Output the [X, Y] coordinate of the center of the cell containing the given text.  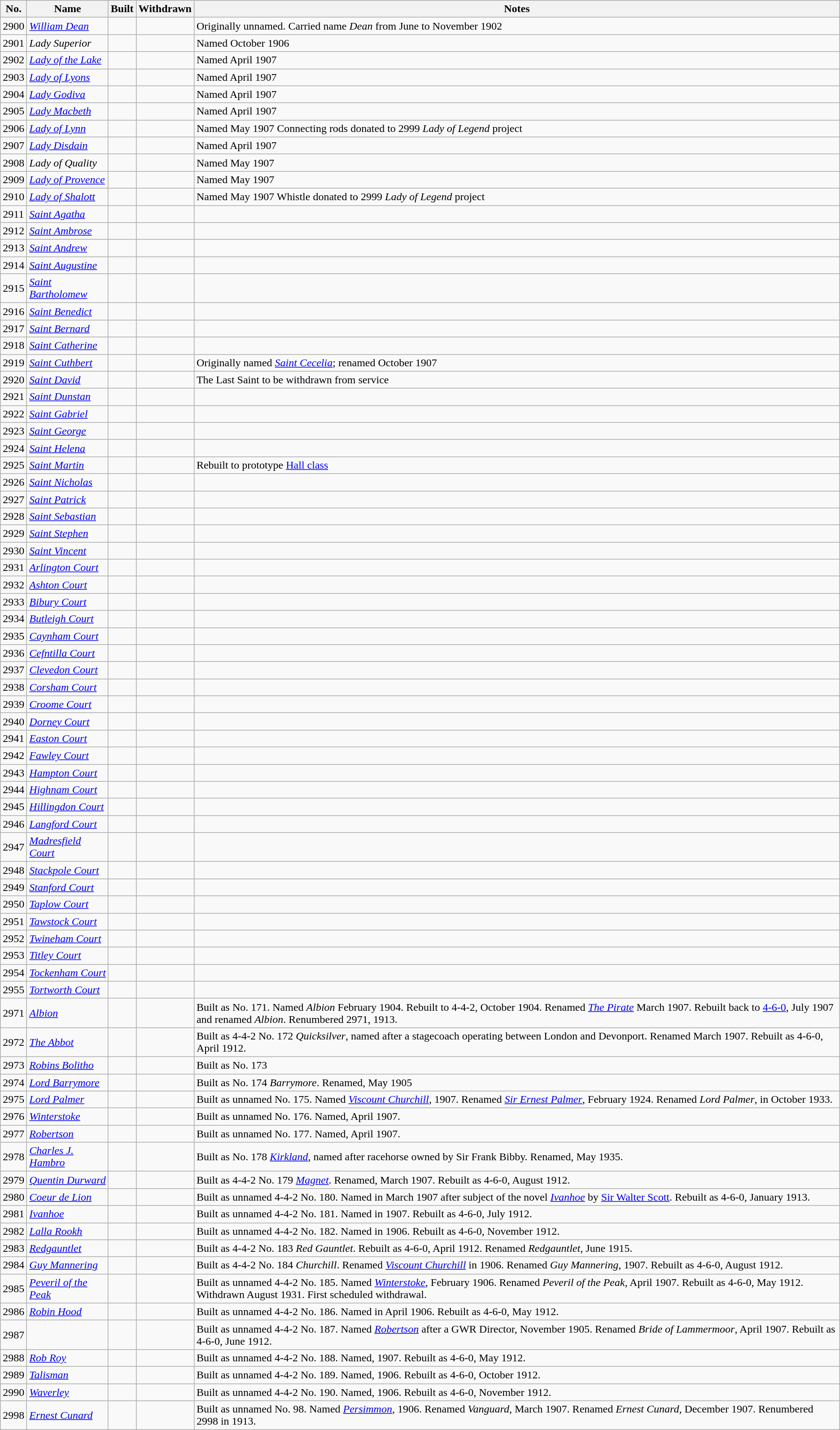
2917 [13, 329]
Lalla Rookh [68, 1231]
Built as unnamed 4-4-2 No. 188. Named, 1907. Rebuilt as 4-6-0, May 1912. [517, 1358]
2927 [13, 500]
Built [122, 9]
Stackpole Court [68, 870]
Saint Stephen [68, 534]
Saint Cuthbert [68, 363]
2986 [13, 1312]
2932 [13, 585]
Arlington Court [68, 568]
Ashton Court [68, 585]
2944 [13, 790]
Tawstock Court [68, 921]
2903 [13, 77]
2916 [13, 311]
Corsham Court [68, 687]
2988 [13, 1358]
2980 [13, 1197]
Named October 1906 [517, 43]
Easton Court [68, 738]
2950 [13, 904]
No. [13, 9]
Robertson [68, 1134]
Withdrawn [165, 9]
Ernest Cunard [68, 1416]
Albion [68, 1013]
2906 [13, 128]
2948 [13, 870]
Lady of Lyons [68, 77]
Fawley Court [68, 755]
Rebuilt to prototype Hall class [517, 465]
Originally unnamed. Carried name Dean from June to November 1902 [517, 26]
2984 [13, 1265]
Built as No. 174 Barrymore. Renamed, May 1905 [517, 1082]
2937 [13, 670]
Ivanhoe [68, 1214]
2902 [13, 60]
Lady of the Lake [68, 60]
Built as 4-4-2 No. 179 Magnet. Renamed, March 1907. Rebuilt as 4-6-0, August 1912. [517, 1180]
Saint Agatha [68, 214]
2933 [13, 602]
The Abbot [68, 1042]
2914 [13, 265]
Dorney Court [68, 721]
Saint David [68, 380]
Robins Bolitho [68, 1065]
2904 [13, 94]
Saint Sebastian [68, 517]
2936 [13, 653]
Named May 1907 Connecting rods donated to 2999 Lady of Legend project [517, 128]
Lady of Quality [68, 162]
2978 [13, 1157]
Taplow Court [68, 904]
Quentin Durward [68, 1180]
2947 [13, 847]
Saint Bartholomew [68, 288]
Madresfield Court [68, 847]
2934 [13, 619]
2905 [13, 111]
Originally named Saint Cecelia; renamed October 1907 [517, 363]
2909 [13, 180]
Cefntilla Court [68, 653]
Tockenham Court [68, 973]
Built as unnamed No. 175. Named Viscount Churchill, 1907. Renamed Sir Ernest Palmer, February 1924. Renamed Lord Palmer, in October 1933. [517, 1100]
Saint Nicholas [68, 482]
Clevedon Court [68, 670]
2921 [13, 397]
Langford Court [68, 824]
Lord Barrymore [68, 1082]
2975 [13, 1100]
Waverley [68, 1392]
Redgauntlet [68, 1248]
2942 [13, 755]
Croome Court [68, 704]
Charles J. Hambro [68, 1157]
2911 [13, 214]
Named May 1907 Whistle donated to 2999 Lady of Legend project [517, 197]
2919 [13, 363]
Built as unnamed No. 177. Named, April 1907. [517, 1134]
2907 [13, 145]
2974 [13, 1082]
Built as 4-4-2 No. 184 Churchill. Renamed Viscount Churchill in 1906. Renamed Guy Mannering, 1907. Rebuilt as 4-6-0, August 1912. [517, 1265]
2981 [13, 1214]
Winterstoke [68, 1117]
2987 [13, 1335]
Hillingdon Court [68, 807]
2926 [13, 482]
Tortworth Court [68, 990]
Titley Court [68, 956]
2940 [13, 721]
Saint Augustine [68, 265]
2952 [13, 939]
2945 [13, 807]
2908 [13, 162]
2953 [13, 956]
Saint Catherine [68, 346]
2951 [13, 921]
Saint Helena [68, 448]
Lady of Shalott [68, 197]
2931 [13, 568]
Notes [517, 9]
2929 [13, 534]
Talisman [68, 1375]
William Dean [68, 26]
Lady Disdain [68, 145]
Built as unnamed 4-4-2 No. 180. Named in March 1907 after subject of the novel Ivanhoe by Sir Walter Scott. Rebuilt as 4-6-0, January 1913. [517, 1197]
Built as unnamed 4-4-2 No. 182. Named in 1906. Rebuilt as 4-6-0, November 1912. [517, 1231]
2955 [13, 990]
2913 [13, 248]
Saint Patrick [68, 500]
2971 [13, 1013]
2989 [13, 1375]
Saint Vincent [68, 551]
Butleigh Court [68, 619]
Saint Benedict [68, 311]
Built as unnamed 4-4-2 No. 181. Named in 1907. Rebuilt as 4-6-0, July 1912. [517, 1214]
Saint Bernard [68, 329]
2924 [13, 448]
Built as unnamed No. 176. Named, April 1907. [517, 1117]
Caynham Court [68, 636]
2923 [13, 431]
Robin Hood [68, 1312]
Bibury Court [68, 602]
2973 [13, 1065]
2925 [13, 465]
2982 [13, 1231]
2954 [13, 973]
2922 [13, 414]
Lady Superior [68, 43]
Built as unnamed 4-4-2 No. 186. Named in April 1906. Rebuilt as 4-6-0, May 1912. [517, 1312]
2998 [13, 1416]
2972 [13, 1042]
2901 [13, 43]
Stanford Court [68, 887]
2949 [13, 887]
2930 [13, 551]
2918 [13, 346]
Rob Roy [68, 1358]
2912 [13, 231]
Lady Macbeth [68, 111]
2979 [13, 1180]
Lord Palmer [68, 1100]
2983 [13, 1248]
2977 [13, 1134]
2946 [13, 824]
Built as No. 173 [517, 1065]
2985 [13, 1288]
2928 [13, 517]
Built as unnamed 4-4-2 No. 190. Named, 1906. Rebuilt as 4-6-0, November 1912. [517, 1392]
Lady of Lynn [68, 128]
Built as unnamed 4-4-2 No. 189. Named, 1906. Rebuilt as 4-6-0, October 1912. [517, 1375]
Built as 4-4-2 No. 183 Red Gauntlet. Rebuilt as 4-6-0, April 1912. Renamed Redgauntlet, June 1915. [517, 1248]
Guy Mannering [68, 1265]
2935 [13, 636]
Peveril of the Peak [68, 1288]
Built as unnamed No. 98. Named Persimmon, 1906. Renamed Vanguard, March 1907. Renamed Ernest Cunard, December 1907. Renumbered 2998 in 1913. [517, 1416]
2910 [13, 197]
Built as No. 178 Kirkland, named after racehorse owned by Sir Frank Bibby. Renamed, May 1935. [517, 1157]
2938 [13, 687]
Saint Andrew [68, 248]
2943 [13, 772]
2941 [13, 738]
Saint Gabriel [68, 414]
Hampton Court [68, 772]
2976 [13, 1117]
Lady Godiva [68, 94]
2990 [13, 1392]
Saint Dunstan [68, 397]
Highnam Court [68, 790]
Name [68, 9]
Twineham Court [68, 939]
Saint Martin [68, 465]
The Last Saint to be withdrawn from service [517, 380]
2939 [13, 704]
2900 [13, 26]
Saint George [68, 431]
2920 [13, 380]
2915 [13, 288]
Lady of Provence [68, 180]
Saint Ambrose [68, 231]
Coeur de Lion [68, 1197]
